Detect which cell encompasses the target text, then output its [x, y] center coordinate. 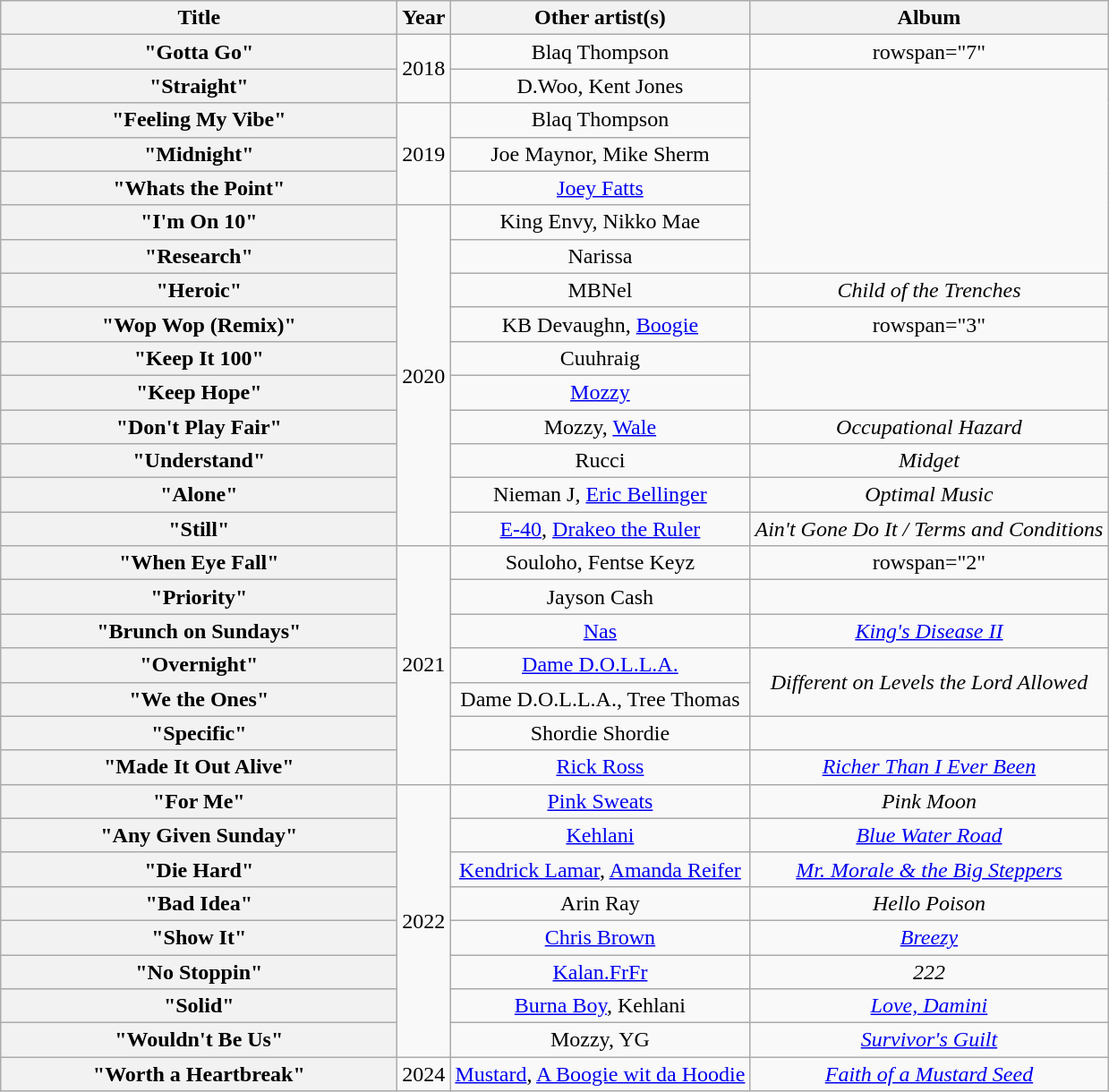
"When Eye Fall" [199, 563]
Joe Maynor, Mike Sherm [600, 154]
Mr. Morale & the Big Steppers [929, 869]
"Brunch on Sundays" [199, 631]
"Solid" [199, 1006]
"I'm On 10" [199, 222]
"Specific" [199, 733]
Child of the Trenches [929, 290]
"Keep It 100" [199, 358]
Cuuhraig [600, 358]
Title [199, 18]
Hello Poison [929, 903]
"Understand" [199, 461]
"Priority" [199, 597]
"Overnight" [199, 665]
Narissa [600, 256]
E-40, Drakeo the Ruler [600, 529]
"No Stoppin" [199, 971]
Mustard, A Boogie wit da Hoodie [600, 1074]
Pink Sweats [600, 801]
"We the Ones" [199, 699]
Different on Levels the Lord Allowed [929, 682]
rowspan="2" [929, 563]
Mozzy, Wale [600, 427]
"Midnight" [199, 154]
Kendrick Lamar, Amanda Reifer [600, 869]
Pink Moon [929, 801]
D.Woo, Kent Jones [600, 86]
"Wouldn't Be Us" [199, 1040]
Breezy [929, 937]
2018 [424, 69]
rowspan="7" [929, 52]
"For Me" [199, 801]
Other artist(s) [600, 18]
2021 [424, 665]
Nas [600, 631]
Year [424, 18]
2024 [424, 1074]
Rucci [600, 461]
Ain't Gone Do It / Terms and Conditions [929, 529]
"Any Given Sunday" [199, 835]
"Feeling My Vibe" [199, 120]
"Wop Wop (Remix)" [199, 324]
Jayson Cash [600, 597]
"Whats the Point" [199, 188]
Mozzy, YG [600, 1040]
"Research" [199, 256]
"Straight" [199, 86]
Arin Ray [600, 903]
MBNel [600, 290]
Album [929, 18]
Rick Ross [600, 767]
"Bad Idea" [199, 903]
KB Devaughn, Boogie [600, 324]
Richer Than I Ever Been [929, 767]
King's Disease II [929, 631]
"Still" [199, 529]
"Die Hard" [199, 869]
Kehlani [600, 835]
Burna Boy, Kehlani [600, 1006]
Midget [929, 461]
"Heroic" [199, 290]
Optimal Music [929, 495]
222 [929, 971]
Dame D.O.L.L.A., Tree Thomas [600, 699]
Mozzy [600, 392]
Faith of a Mustard Seed [929, 1074]
"Show It" [199, 937]
Occupational Hazard [929, 427]
"Don't Play Fair" [199, 427]
Love, Damini [929, 1006]
"Gotta Go" [199, 52]
rowspan="3" [929, 324]
Nieman J, Eric Bellinger [600, 495]
2022 [424, 920]
"Made It Out Alive" [199, 767]
King Envy, Nikko Mae [600, 222]
Dame D.O.L.L.A. [600, 665]
2019 [424, 154]
Survivor's Guilt [929, 1040]
Chris Brown [600, 937]
"Worth a Heartbreak" [199, 1074]
"Keep Hope" [199, 392]
Souloho, Fentse Keyz [600, 563]
2020 [424, 376]
Blue Water Road [929, 835]
Kalan.FrFr [600, 971]
Shordie Shordie [600, 733]
"Alone" [199, 495]
Joey Fatts [600, 188]
